Search for the cell housing the specified text and yield its (x, y) center coordinate. 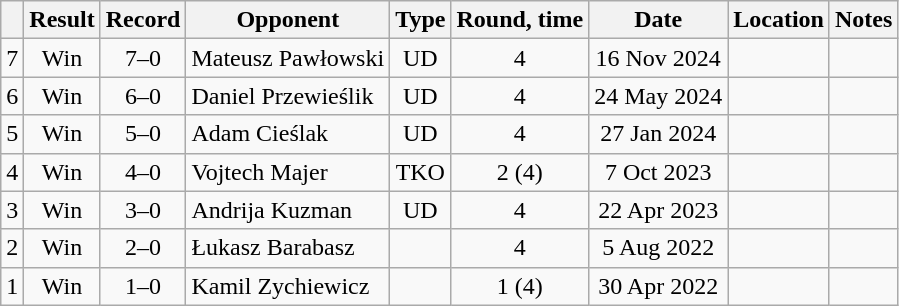
2–0 (143, 248)
5 (12, 134)
Łukasz Barabasz (288, 248)
1–0 (143, 286)
Daniel Przewieślik (288, 96)
Type (420, 20)
7–0 (143, 58)
Andrija Kuzman (288, 210)
16 Nov 2024 (658, 58)
Kamil Zychiewicz (288, 286)
5–0 (143, 134)
4–0 (143, 172)
2 (4) (520, 172)
Record (143, 20)
TKO (420, 172)
6–0 (143, 96)
Date (658, 20)
1 (12, 286)
27 Jan 2024 (658, 134)
Result (62, 20)
7 Oct 2023 (658, 172)
22 Apr 2023 (658, 210)
Mateusz Pawłowski (288, 58)
30 Apr 2022 (658, 286)
7 (12, 58)
2 (12, 248)
Location (779, 20)
Round, time (520, 20)
1 (4) (520, 286)
6 (12, 96)
Adam Cieślak (288, 134)
Vojtech Majer (288, 172)
3–0 (143, 210)
Notes (863, 20)
Opponent (288, 20)
3 (12, 210)
24 May 2024 (658, 96)
5 Aug 2022 (658, 248)
